Output the [x, y] coordinate of the center of the cell containing the given text.  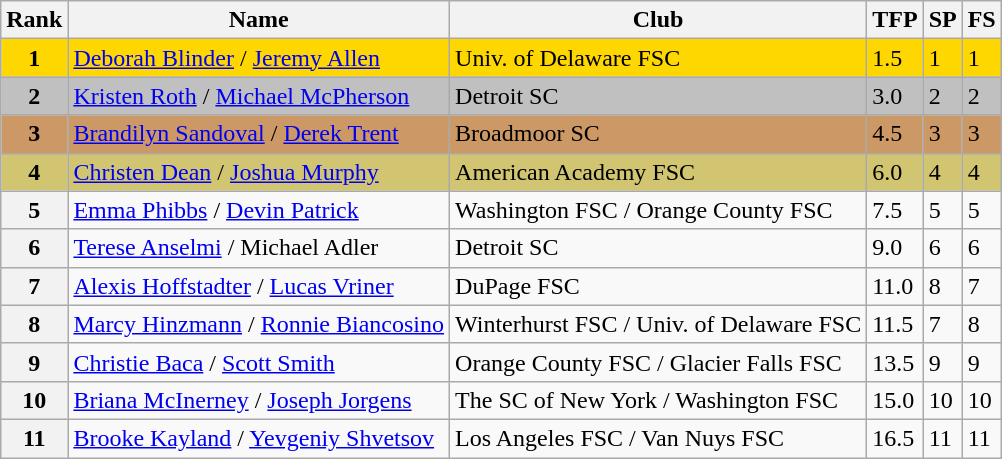
Rank [34, 20]
Emma Phibbs / Devin Patrick [259, 210]
11.5 [895, 324]
Club [658, 20]
Brooke Kayland / Yevgeniy Shvetsov [259, 438]
Briana McInerney / Joseph Jorgens [259, 400]
Brandilyn Sandoval / Derek Trent [259, 134]
Orange County FSC / Glacier Falls FSC [658, 362]
4.5 [895, 134]
The SC of New York / Washington FSC [658, 400]
7.5 [895, 210]
1.5 [895, 58]
Broadmoor SC [658, 134]
FS [982, 20]
9.0 [895, 248]
Univ. of Delaware FSC [658, 58]
SP [942, 20]
Name [259, 20]
Kristen Roth / Michael McPherson [259, 96]
Los Angeles FSC / Van Nuys FSC [658, 438]
DuPage FSC [658, 286]
Alexis Hoffstadter / Lucas Vriner [259, 286]
Washington FSC / Orange County FSC [658, 210]
15.0 [895, 400]
Winterhurst FSC / Univ. of Delaware FSC [658, 324]
16.5 [895, 438]
Christie Baca / Scott Smith [259, 362]
Deborah Blinder / Jeremy Allen [259, 58]
TFP [895, 20]
13.5 [895, 362]
3.0 [895, 96]
Christen Dean / Joshua Murphy [259, 172]
Terese Anselmi / Michael Adler [259, 248]
6.0 [895, 172]
American Academy FSC [658, 172]
11.0 [895, 286]
Marcy Hinzmann / Ronnie Biancosino [259, 324]
